Search for the cell housing the specified text and yield its [X, Y] center coordinate. 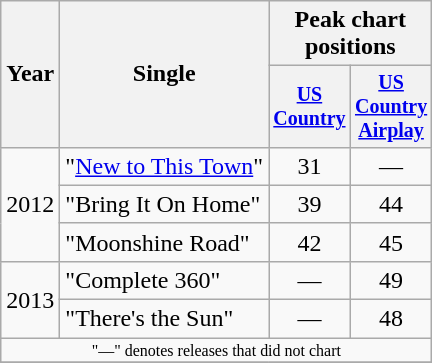
US Country Airplay [391, 106]
39 [310, 204]
2012 [30, 204]
"New to This Town" [164, 166]
"Bring It On Home" [164, 204]
"Moonshine Road" [164, 242]
44 [391, 204]
Year [30, 74]
48 [391, 319]
Single [164, 74]
31 [310, 166]
"—" denotes releases that did not chart [216, 350]
"Complete 360" [164, 280]
42 [310, 242]
2013 [30, 299]
US Country [310, 106]
45 [391, 242]
"There's the Sun" [164, 319]
Peak chartpositions [350, 34]
49 [391, 280]
